Identify which cell holds the provided text, then report its [x, y] central coordinate. 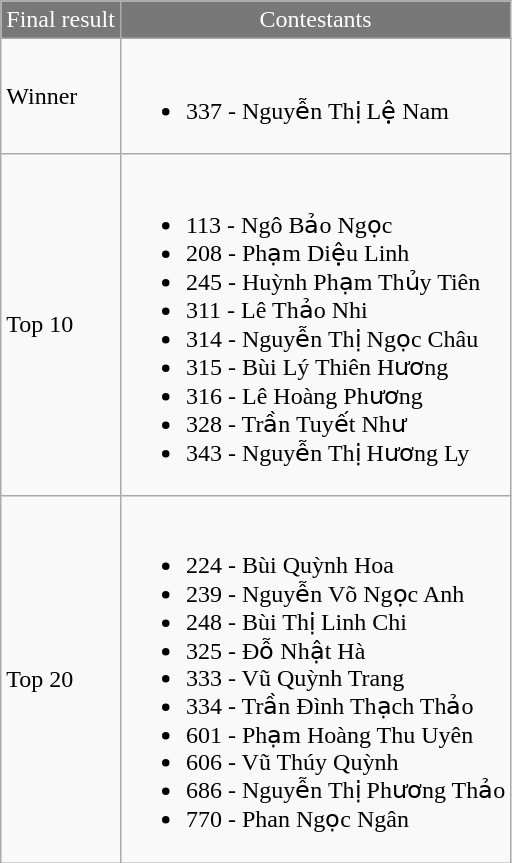
337 - Nguyễn Thị Lệ Nam [315, 96]
Top 20 [61, 680]
Final result [61, 20]
Top 10 [61, 324]
Contestants [315, 20]
Winner [61, 96]
